Detect which cell encompasses the target text, then output its (x, y) center coordinate. 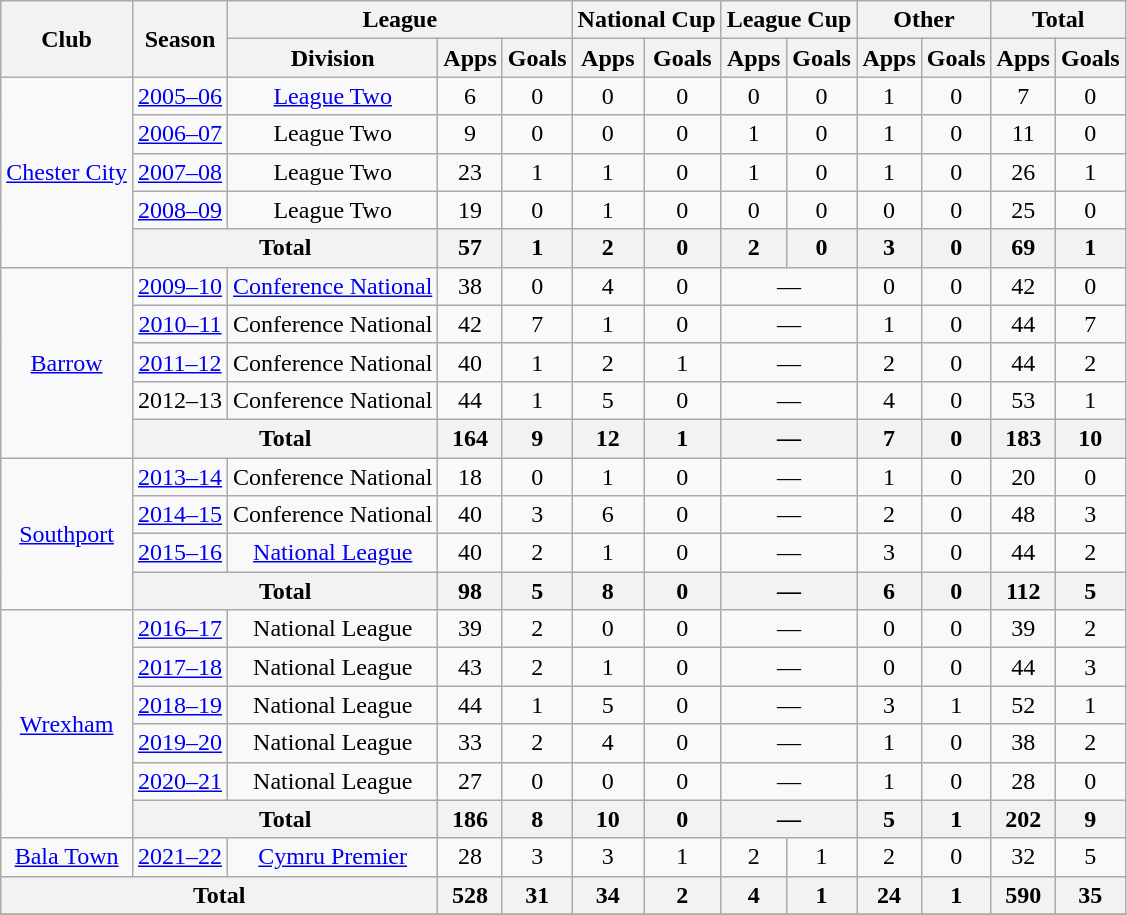
48 (1023, 515)
528 (470, 895)
Wrexham (67, 724)
Division (333, 58)
26 (1023, 172)
590 (1023, 895)
2010–11 (180, 324)
2013–14 (180, 477)
2018–19 (180, 705)
Bala Town (67, 857)
43 (470, 667)
2005–06 (180, 96)
98 (470, 591)
2020–21 (180, 781)
2016–17 (180, 629)
2008–09 (180, 210)
112 (1023, 591)
164 (470, 438)
202 (1023, 819)
23 (470, 172)
11 (1023, 134)
33 (470, 743)
183 (1023, 438)
Chester City (67, 172)
2019–20 (180, 743)
69 (1023, 248)
National Cup (646, 20)
52 (1023, 705)
19 (470, 210)
31 (537, 895)
53 (1023, 400)
186 (470, 819)
2009–10 (180, 286)
League Cup (789, 20)
Barrow (67, 362)
24 (889, 895)
25 (1023, 210)
57 (470, 248)
2011–12 (180, 362)
2012–13 (180, 400)
2006–07 (180, 134)
32 (1023, 857)
2017–18 (180, 667)
27 (470, 781)
34 (608, 895)
Southport (67, 534)
12 (608, 438)
2021–22 (180, 857)
2014–15 (180, 515)
League (400, 20)
2007–08 (180, 172)
Club (67, 39)
Season (180, 39)
20 (1023, 477)
2015–16 (180, 553)
Other (924, 20)
35 (1090, 895)
Cymru Premier (333, 857)
18 (470, 477)
